For the text-containing cell, return its midpoint in (X, Y) coordinate format. 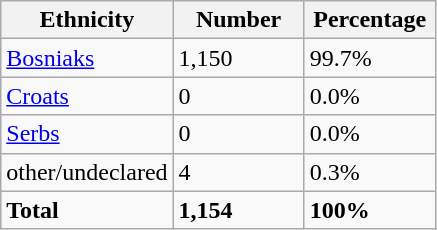
1,154 (238, 210)
1,150 (238, 58)
other/undeclared (87, 172)
Bosniaks (87, 58)
Total (87, 210)
Croats (87, 96)
100% (370, 210)
99.7% (370, 58)
0.3% (370, 172)
Percentage (370, 20)
Serbs (87, 134)
Ethnicity (87, 20)
Number (238, 20)
4 (238, 172)
